Find where the given text appears and provide that cell's center as (X, Y) coordinate. 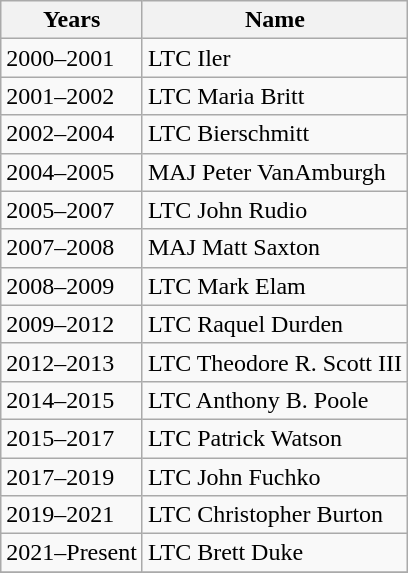
Name (274, 20)
LTC Raquel Durden (274, 324)
2017–2019 (72, 477)
2014–2015 (72, 400)
MAJ Peter VanAmburgh (274, 172)
LTC Mark Elam (274, 286)
2019–2021 (72, 515)
LTC Patrick Watson (274, 438)
2004–2005 (72, 172)
2008–2009 (72, 286)
2012–2013 (72, 362)
LTC Anthony B. Poole (274, 400)
2000–2001 (72, 58)
LTC Christopher Burton (274, 515)
2002–2004 (72, 134)
2007–2008 (72, 248)
LTC Theodore R. Scott III (274, 362)
2021–Present (72, 553)
2005–2007 (72, 210)
LTC Brett Duke (274, 553)
LTC John Fuchko (274, 477)
MAJ Matt Saxton (274, 248)
2001–2002 (72, 96)
LTC Iler (274, 58)
LTC John Rudio (274, 210)
2009–2012 (72, 324)
LTC Bierschmitt (274, 134)
LTC Maria Britt (274, 96)
2015–2017 (72, 438)
Years (72, 20)
